Output the [x, y] coordinate of the center of the cell containing the given text.  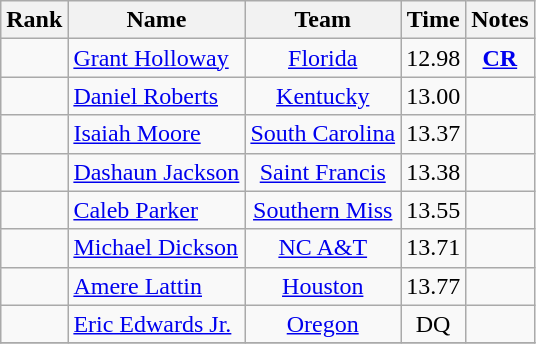
Oregon [323, 324]
Rank [34, 20]
Daniel Roberts [156, 96]
13.55 [434, 210]
Isaiah Moore [156, 134]
Southern Miss [323, 210]
South Carolina [323, 134]
13.38 [434, 172]
Saint Francis [323, 172]
Florida [323, 58]
Team [323, 20]
Michael Dickson [156, 248]
Notes [500, 20]
Houston [323, 286]
Time [434, 20]
Dashaun Jackson [156, 172]
Caleb Parker [156, 210]
Amere Lattin [156, 286]
13.71 [434, 248]
Name [156, 20]
13.37 [434, 134]
DQ [434, 324]
13.77 [434, 286]
13.00 [434, 96]
Eric Edwards Jr. [156, 324]
CR [500, 58]
Grant Holloway [156, 58]
12.98 [434, 58]
Kentucky [323, 96]
NC A&T [323, 248]
